Extract the (x, y) coordinate from the center of the cell holding the provided text.  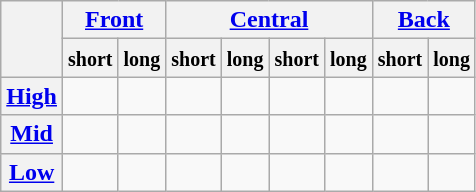
High (32, 96)
Mid (32, 134)
Low (32, 172)
Central (269, 20)
Back (424, 20)
Front (114, 20)
